From the cell containing the given text, extract its center point as (x, y) coordinate. 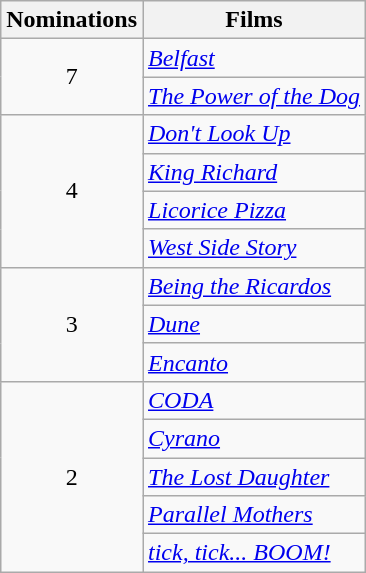
Parallel Mothers (254, 515)
Nominations (72, 20)
2 (72, 476)
Cyrano (254, 438)
The Power of the Dog (254, 96)
Belfast (254, 58)
7 (72, 77)
Dune (254, 324)
Encanto (254, 362)
Films (254, 20)
Don't Look Up (254, 134)
tick, tick... BOOM! (254, 553)
Licorice Pizza (254, 210)
3 (72, 324)
CODA (254, 400)
The Lost Daughter (254, 477)
4 (72, 191)
West Side Story (254, 248)
King Richard (254, 172)
Being the Ricardos (254, 286)
